Find where the given text appears and provide that cell's center as (x, y) coordinate. 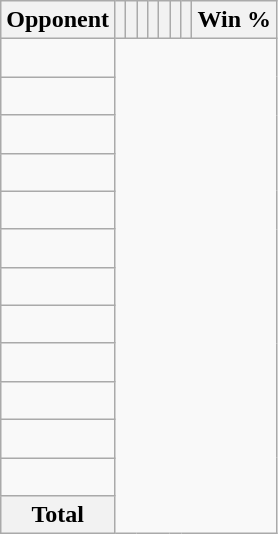
Opponent (58, 20)
Win % (234, 20)
Total (58, 515)
